Return (X, Y) of the center of cell containing provided text 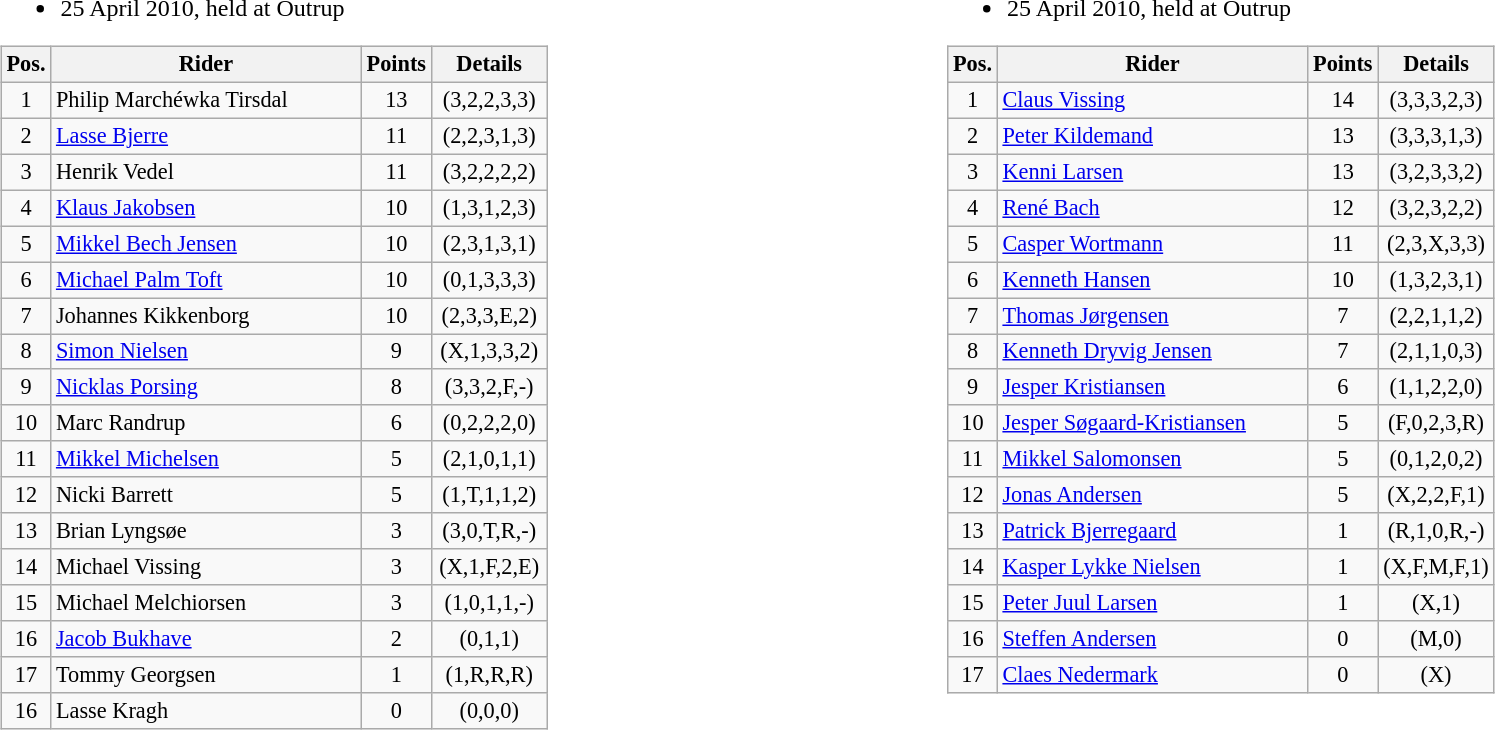
(1,1,2,2,0) (1436, 387)
Marc Randrup (206, 423)
Jesper Kristiansen (1152, 387)
Henrik Vedel (206, 172)
(0,1,1) (490, 639)
Kasper Lykke Nielsen (1152, 567)
(2,1,0,1,1) (490, 459)
(M,0) (1436, 639)
(3,2,3,2,2) (1436, 208)
(X,1,3,3,2) (490, 352)
Thomas Jørgensen (1152, 316)
Kenneth Hansen (1152, 280)
(2,1,1,0,3) (1436, 352)
Kenni Larsen (1152, 172)
René Bach (1152, 208)
(2,2,3,1,3) (490, 136)
(3,2,3,3,2) (1436, 172)
(3,2,2,2,2) (490, 172)
(1,3,2,3,1) (1436, 280)
Mikkel Salomonsen (1152, 459)
Johannes Kikkenborg (206, 316)
(2,3,3,E,2) (490, 316)
Claes Nedermark (1152, 675)
(X,1) (1436, 603)
(X,1,F,2,E) (490, 567)
(3,3,2,F,-) (490, 387)
Steffen Andersen (1152, 639)
Lasse Bjerre (206, 136)
Lasse Kragh (206, 711)
(1,0,1,1,-) (490, 603)
(2,2,1,1,2) (1436, 316)
(X,2,2,F,1) (1436, 495)
Mikkel Michelsen (206, 459)
Nicklas Porsing (206, 387)
Jacob Bukhave (206, 639)
Simon Nielsen (206, 352)
(R,1,0,R,-) (1436, 531)
(1,R,R,R) (490, 675)
(0,1,2,0,2) (1436, 459)
(2,3,1,3,1) (490, 244)
(3,3,3,2,3) (1436, 100)
(1,3,1,2,3) (490, 208)
Claus Vissing (1152, 100)
Jesper Søgaard-Kristiansen (1152, 423)
Patrick Bjerregaard (1152, 531)
(1,T,1,1,2) (490, 495)
Mikkel Bech Jensen (206, 244)
Michael Melchiorsen (206, 603)
Philip Marchéwka Tirsdal (206, 100)
(3,3,3,1,3) (1436, 136)
(0,1,3,3,3) (490, 280)
(0,0,0) (490, 711)
Peter Kildemand (1152, 136)
(3,2,2,3,3) (490, 100)
Tommy Georgsen (206, 675)
Kenneth Dryvig Jensen (1152, 352)
(0,2,2,2,0) (490, 423)
Casper Wortmann (1152, 244)
(2,3,X,3,3) (1436, 244)
Jonas Andersen (1152, 495)
Klaus Jakobsen (206, 208)
Peter Juul Larsen (1152, 603)
(X) (1436, 675)
Nicki Barrett (206, 495)
(F,0,2,3,R) (1436, 423)
Brian Lyngsøe (206, 531)
(3,0,T,R,-) (490, 531)
Michael Palm Toft (206, 280)
(X,F,M,F,1) (1436, 567)
Michael Vissing (206, 567)
